Output the [x, y] coordinate of the center of the cell containing the given text.  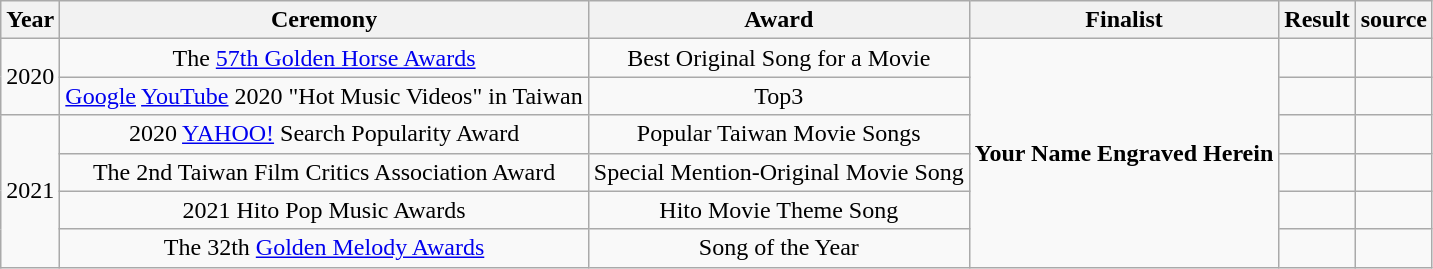
2021 [30, 191]
Best Original Song for a Movie [778, 58]
2021 Hito Pop Music Awards [324, 210]
Top3 [778, 96]
The 32th Golden Melody Awards [324, 248]
Popular Taiwan Movie Songs [778, 134]
Year [30, 20]
Result [1317, 20]
Google YouTube 2020 "Hot Music Videos" in Taiwan [324, 96]
The 57th Golden Horse Awards [324, 58]
Hito Movie Theme Song [778, 210]
Song of the Year [778, 248]
Ceremony [324, 20]
source [1394, 20]
2020 YAHOO! Search Popularity Award [324, 134]
2020 [30, 77]
Special Mention-Original Movie Song [778, 172]
Your Name Engraved Herein [1124, 153]
Finalist [1124, 20]
The 2nd Taiwan Film Critics Association Award [324, 172]
Award [778, 20]
